Output the (X, Y) coordinate of the center of the cell containing the given text.  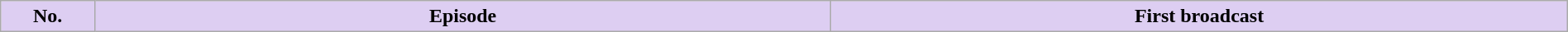
No. (48, 16)
First broadcast (1199, 16)
Episode (462, 16)
